Pinpoint the cell where the given text exists, returning its (x, y) midpoint coordinate. 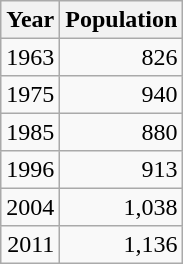
1963 (30, 56)
940 (122, 94)
826 (122, 56)
1,136 (122, 244)
880 (122, 132)
Population (122, 20)
1985 (30, 132)
1996 (30, 170)
913 (122, 170)
2011 (30, 244)
1975 (30, 94)
Year (30, 20)
1,038 (122, 206)
2004 (30, 206)
